Return the [X, Y] coordinate for the center point of the cell that contains the specified text.  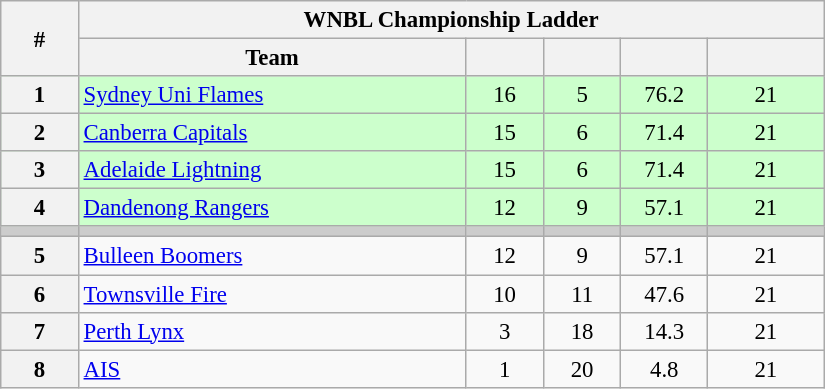
10 [505, 294]
Adelaide Lightning [272, 170]
Townsville Fire [272, 294]
47.6 [664, 294]
Canberra Capitals [272, 133]
# [40, 38]
76.2 [664, 95]
Dandenong Rangers [272, 208]
4.8 [664, 369]
16 [505, 95]
8 [40, 369]
WNBL Championship Ladder [451, 20]
14.3 [664, 331]
Team [272, 58]
4 [40, 208]
7 [40, 331]
Bulleen Boomers [272, 256]
Perth Lynx [272, 331]
Sydney Uni Flames [272, 95]
20 [582, 369]
AIS [272, 369]
2 [40, 133]
11 [582, 294]
18 [582, 331]
